Identify which cell holds the provided text, then report its [x, y] central coordinate. 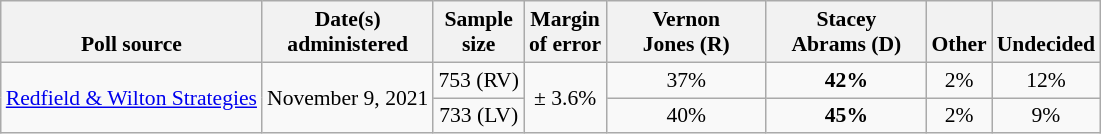
Date(s)administered [348, 32]
Other [958, 32]
45% [846, 116]
Undecided [1046, 32]
November 9, 2021 [348, 98]
12% [1046, 80]
Poll source [132, 32]
Samplesize [478, 32]
Marginof error [565, 32]
42% [846, 80]
± 3.6% [565, 98]
733 (LV) [478, 116]
VernonJones (R) [686, 32]
753 (RV) [478, 80]
Redfield & Wilton Strategies [132, 98]
9% [1046, 116]
37% [686, 80]
StaceyAbrams (D) [846, 32]
40% [686, 116]
